Search for the cell housing the specified text and yield its (X, Y) center coordinate. 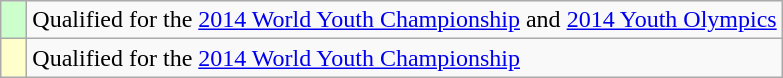
Qualified for the 2014 World Youth Championship (404, 58)
Qualified for the 2014 World Youth Championship and 2014 Youth Olympics (404, 20)
